Output the (X, Y) coordinate of the center of the cell containing the given text.  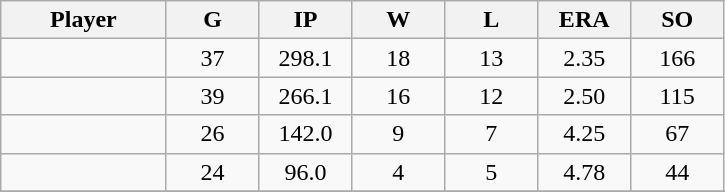
39 (212, 96)
44 (678, 172)
ERA (584, 20)
266.1 (306, 96)
18 (398, 58)
4 (398, 172)
96.0 (306, 172)
13 (492, 58)
24 (212, 172)
16 (398, 96)
166 (678, 58)
5 (492, 172)
L (492, 20)
2.35 (584, 58)
Player (84, 20)
2.50 (584, 96)
12 (492, 96)
142.0 (306, 134)
7 (492, 134)
298.1 (306, 58)
37 (212, 58)
115 (678, 96)
IP (306, 20)
W (398, 20)
67 (678, 134)
26 (212, 134)
4.25 (584, 134)
G (212, 20)
4.78 (584, 172)
SO (678, 20)
9 (398, 134)
